Identify which cell holds the provided text, then report its [x, y] central coordinate. 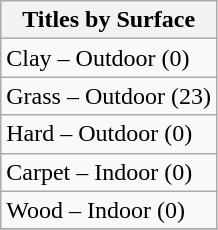
Titles by Surface [109, 20]
Carpet – Indoor (0) [109, 172]
Clay – Outdoor (0) [109, 58]
Grass – Outdoor (23) [109, 96]
Hard – Outdoor (0) [109, 134]
Wood – Indoor (0) [109, 210]
